Return the [x, y] coordinate for the center point of the cell that contains the specified text.  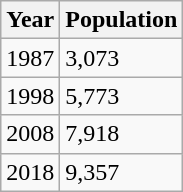
3,073 [122, 58]
Population [122, 20]
2008 [30, 134]
2018 [30, 172]
9,357 [122, 172]
1987 [30, 58]
Year [30, 20]
7,918 [122, 134]
5,773 [122, 96]
1998 [30, 96]
